Locate the cell with the specified text and output its (x, y) center coordinate. 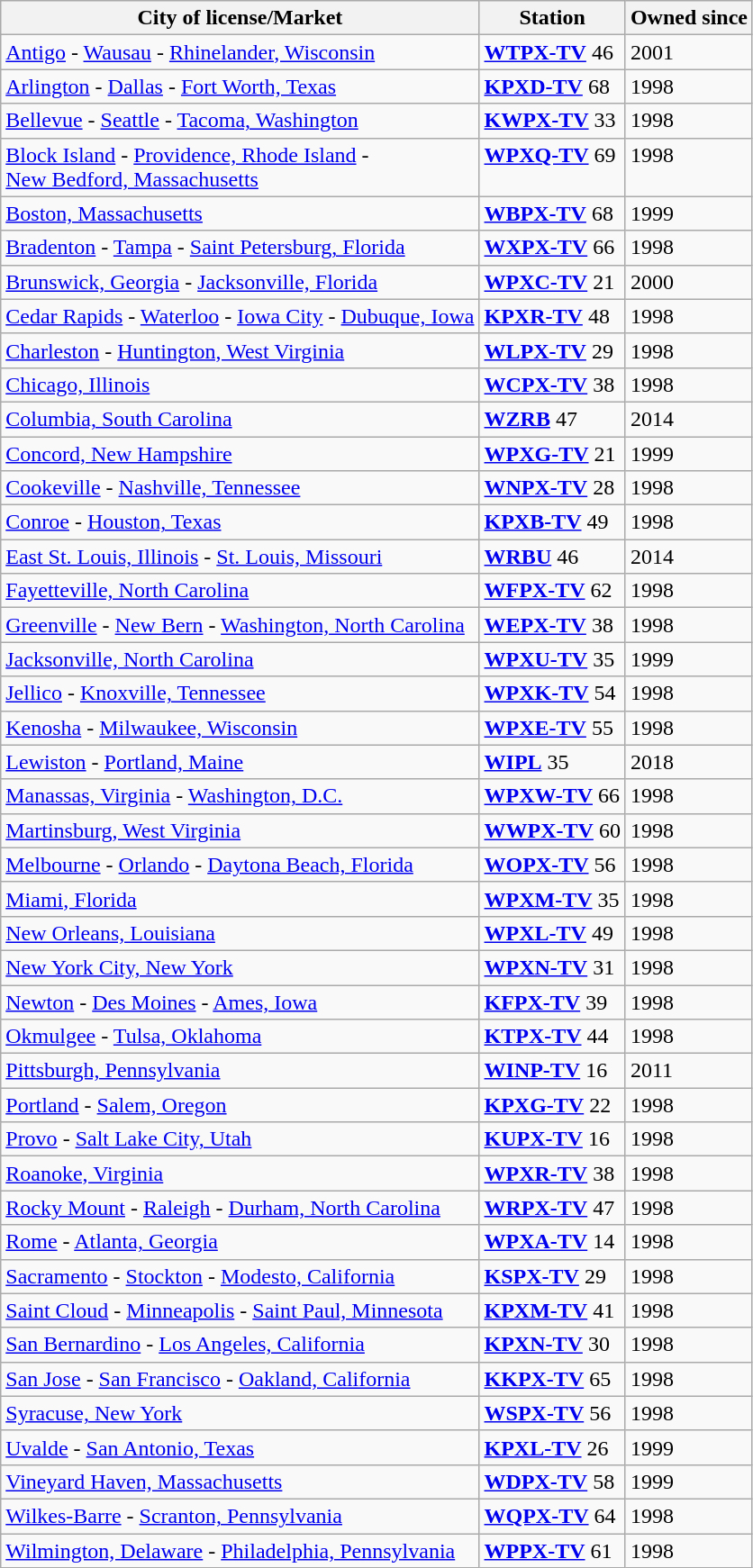
WLPX-TV 29 (552, 350)
KPXL-TV 26 (552, 1447)
Roanoke, Virginia (240, 1174)
KPXR-TV 48 (552, 316)
WPXU-TV 35 (552, 659)
WPXL-TV 49 (552, 933)
WPPX-TV 61 (552, 1550)
KPXG-TV 22 (552, 1105)
Wilkes-Barre - Scranton, Pennsylvania (240, 1516)
Uvalde - San Antonio, Texas (240, 1447)
Station (552, 18)
Cookeville - Nashville, Tennessee (240, 488)
KPXB-TV 49 (552, 522)
WPXA-TV 14 (552, 1242)
WNPX-TV 28 (552, 488)
Jellico - Knoxville, Tennessee (240, 693)
Wilmington, Delaware - Philadelphia, Pennsylvania (240, 1550)
Antigo - Wausau - Rhinelander, Wisconsin (240, 52)
WRPX-TV 47 (552, 1208)
KPXM-TV 41 (552, 1310)
New York City, New York (240, 967)
WPXE-TV 55 (552, 728)
Sacramento - Stockton - Modesto, California (240, 1276)
KPXN-TV 30 (552, 1345)
KUPX-TV 16 (552, 1139)
WXPX-TV 66 (552, 248)
Manassas, Virginia - Washington, D.C. (240, 796)
East St. Louis, Illinois - St. Louis, Missouri (240, 557)
City of license/Market (240, 18)
WSPX-TV 56 (552, 1413)
San Jose - San Francisco - Oakland, California (240, 1379)
Provo - Salt Lake City, Utah (240, 1139)
Greenville - New Bern - Washington, North Carolina (240, 625)
San Bernardino - Los Angeles, California (240, 1345)
2018 (688, 762)
WPXK-TV 54 (552, 693)
Miami, Florida (240, 899)
WOPX-TV 56 (552, 865)
WZRB 47 (552, 419)
New Orleans, Louisiana (240, 933)
Block Island - Providence, Rhode Island - New Bedford, Massachusetts (240, 168)
2000 (688, 282)
Lewiston - Portland, Maine (240, 762)
Melbourne - Orlando - Daytona Beach, Florida (240, 865)
WPXM-TV 35 (552, 899)
2011 (688, 1071)
Cedar Rapids - Waterloo - Iowa City - Dubuque, Iowa (240, 316)
Newton - Des Moines - Ames, Iowa (240, 1002)
KSPX-TV 29 (552, 1276)
Conroe - Houston, Texas (240, 522)
2001 (688, 52)
Portland - Salem, Oregon (240, 1105)
Columbia, South Carolina (240, 419)
Boston, Massachusetts (240, 213)
Rocky Mount - Raleigh - Durham, North Carolina (240, 1208)
WPXN-TV 31 (552, 967)
Okmulgee - Tulsa, Oklahoma (240, 1037)
Chicago, Illinois (240, 385)
WTPX-TV 46 (552, 52)
WRBU 46 (552, 557)
KWPX-TV 33 (552, 121)
WPXG-TV 21 (552, 453)
WPXR-TV 38 (552, 1174)
Brunswick, Georgia - Jacksonville, Florida (240, 282)
WWPX-TV 60 (552, 830)
Saint Cloud - Minneapolis - Saint Paul, Minnesota (240, 1310)
KTPX-TV 44 (552, 1037)
WINP-TV 16 (552, 1071)
Pittsburgh, Pennsylvania (240, 1071)
Kenosha - Milwaukee, Wisconsin (240, 728)
WPXW-TV 66 (552, 796)
WCPX-TV 38 (552, 385)
WPXC-TV 21 (552, 282)
WPXQ-TV 69 (552, 168)
Syracuse, New York (240, 1413)
WIPL 35 (552, 762)
WBPX-TV 68 (552, 213)
Vineyard Haven, Massachusetts (240, 1482)
Concord, New Hampshire (240, 453)
Bradenton - Tampa - Saint Petersburg, Florida (240, 248)
Jacksonville, North Carolina (240, 659)
WQPX-TV 64 (552, 1516)
Martinsburg, West Virginia (240, 830)
Arlington - Dallas - Fort Worth, Texas (240, 86)
Fayetteville, North Carolina (240, 591)
WDPX-TV 58 (552, 1482)
Charleston - Huntington, West Virginia (240, 350)
Owned since (688, 18)
Rome - Atlanta, Georgia (240, 1242)
WEPX-TV 38 (552, 625)
WFPX-TV 62 (552, 591)
KKPX-TV 65 (552, 1379)
Bellevue - Seattle - Tacoma, Washington (240, 121)
KPXD-TV 68 (552, 86)
KFPX-TV 39 (552, 1002)
